Search for the cell housing the specified text and yield its [X, Y] center coordinate. 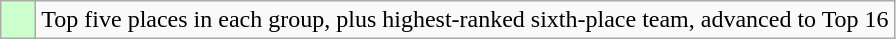
Top five places in each group, plus highest-ranked sixth-place team, advanced to Top 16 [465, 20]
